Extract the (x, y) coordinate from the center of the cell holding the provided text.  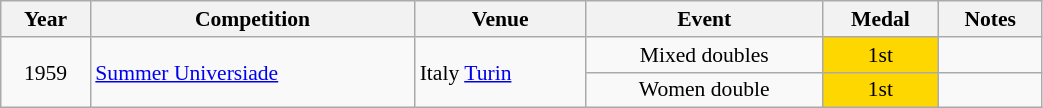
Italy Turin (500, 72)
Year (46, 19)
Women double (704, 90)
Summer Universiade (252, 72)
Event (704, 19)
Mixed doubles (704, 55)
Medal (881, 19)
Competition (252, 19)
Notes (990, 19)
Venue (500, 19)
1959 (46, 72)
